Return the (X, Y) coordinate for the center point of the cell that contains the specified text.  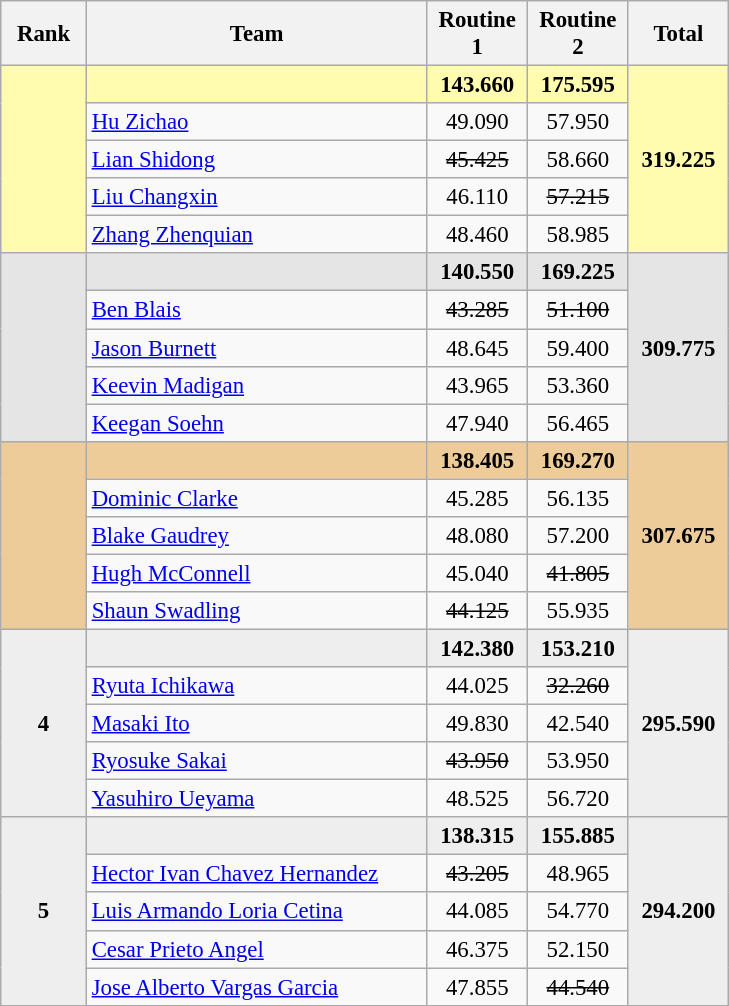
5 (44, 911)
169.270 (578, 460)
57.215 (578, 197)
Blake Gaudrey (256, 536)
Zhang Zhenquian (256, 235)
Shaun Swadling (256, 611)
46.375 (478, 949)
Ben Blais (256, 310)
44.125 (478, 611)
Liu Changxin (256, 197)
138.405 (478, 460)
Keevin Madigan (256, 385)
Luis Armando Loria Cetina (256, 912)
58.985 (578, 235)
32.260 (578, 686)
59.400 (578, 348)
Cesar Prieto Angel (256, 949)
295.590 (678, 723)
4 (44, 723)
49.830 (478, 724)
57.200 (578, 536)
48.525 (478, 799)
43.285 (478, 310)
169.225 (578, 273)
Total (678, 34)
47.940 (478, 423)
53.360 (578, 385)
56.135 (578, 498)
Jason Burnett (256, 348)
54.770 (578, 912)
Hector Ivan Chavez Hernandez (256, 874)
Ryuta Ichikawa (256, 686)
Hu Zichao (256, 122)
142.380 (478, 648)
143.660 (478, 85)
56.465 (578, 423)
155.885 (578, 836)
48.080 (478, 536)
47.855 (478, 987)
Dominic Clarke (256, 498)
43.950 (478, 761)
Routine 2 (578, 34)
55.935 (578, 611)
43.205 (478, 874)
49.090 (478, 122)
42.540 (578, 724)
294.200 (678, 911)
138.315 (478, 836)
Keegan Soehn (256, 423)
45.285 (478, 498)
Team (256, 34)
175.595 (578, 85)
309.775 (678, 348)
Ryosuke Sakai (256, 761)
43.965 (478, 385)
Rank (44, 34)
Hugh McConnell (256, 573)
319.225 (678, 160)
44.085 (478, 912)
51.100 (578, 310)
45.040 (478, 573)
Masaki Ito (256, 724)
44.025 (478, 686)
48.965 (578, 874)
56.720 (578, 799)
Lian Shidong (256, 160)
140.550 (478, 273)
153.210 (578, 648)
Yasuhiro Ueyama (256, 799)
44.540 (578, 987)
45.425 (478, 160)
Routine 1 (478, 34)
307.675 (678, 535)
41.805 (578, 573)
46.110 (478, 197)
53.950 (578, 761)
48.645 (478, 348)
58.660 (578, 160)
Jose Alberto Vargas Garcia (256, 987)
57.950 (578, 122)
52.150 (578, 949)
48.460 (478, 235)
